Return the [x, y] coordinate for the center point of the cell that contains the specified text.  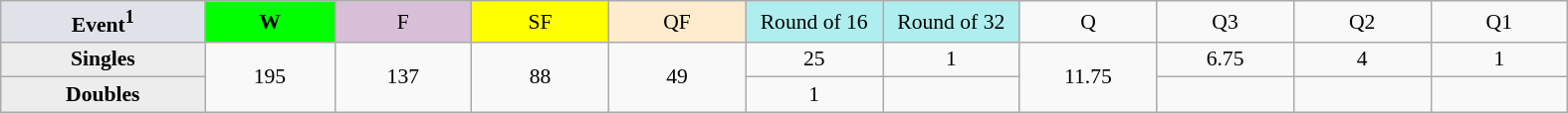
137 [403, 77]
Round of 32 [951, 22]
11.75 [1088, 77]
6.75 [1226, 59]
4 [1362, 59]
Event1 [104, 22]
195 [270, 77]
Doubles [104, 95]
Q2 [1362, 22]
F [403, 22]
Singles [104, 59]
QF [677, 22]
49 [677, 77]
25 [814, 59]
SF [541, 22]
Q1 [1499, 22]
Round of 16 [814, 22]
Q3 [1226, 22]
88 [541, 77]
W [270, 22]
Q [1088, 22]
